Output the (X, Y) coordinate of the center of the cell containing the given text.  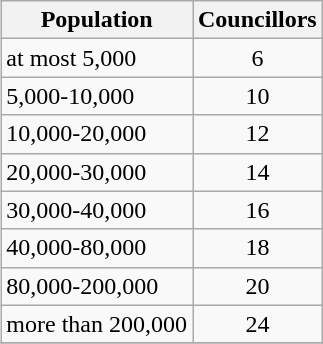
80,000-200,000 (97, 286)
24 (257, 324)
14 (257, 172)
Councillors (257, 20)
10,000-20,000 (97, 134)
18 (257, 248)
12 (257, 134)
20 (257, 286)
6 (257, 58)
10 (257, 96)
30,000-40,000 (97, 210)
5,000-10,000 (97, 96)
at most 5,000 (97, 58)
40,000-80,000 (97, 248)
more than 200,000 (97, 324)
Population (97, 20)
20,000-30,000 (97, 172)
16 (257, 210)
